Determine the [X, Y] coordinate at the center of the cell enclosing the given text.  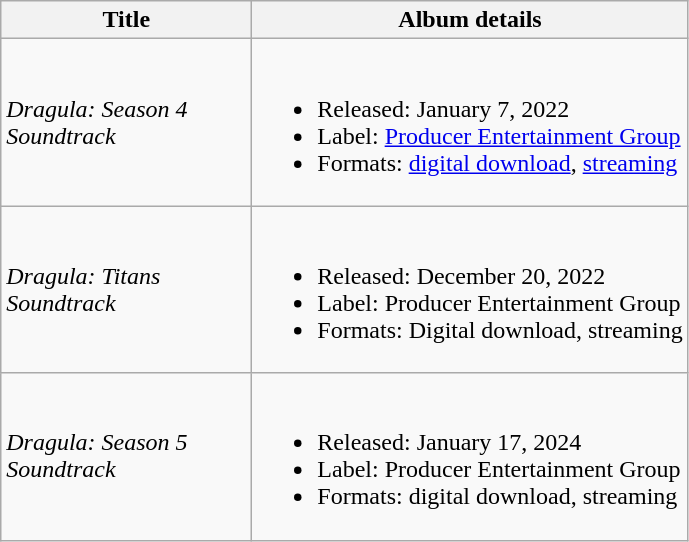
Dragula: Season 4 Soundtrack [126, 122]
Released: December 20, 2022Label: Producer Entertainment GroupFormats: Digital download, streaming [470, 290]
Released: January 17, 2024Label: Producer Entertainment GroupFormats: digital download, streaming [470, 456]
Dragula: Season 5 Soundtrack [126, 456]
Dragula: Titans Soundtrack [126, 290]
Title [126, 20]
Album details [470, 20]
Released: January 7, 2022Label: Producer Entertainment GroupFormats: digital download, streaming [470, 122]
